Scan for the cell matching the given text and deliver its [x, y] coordinate at center. 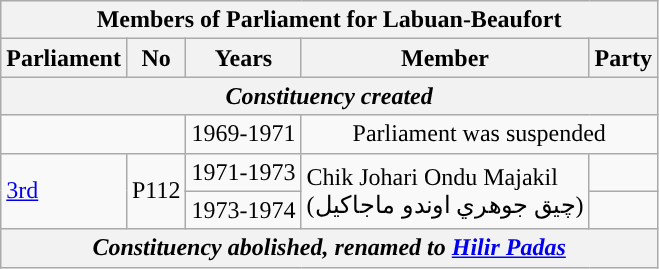
Constituency abolished, renamed to Hilir Padas [330, 248]
Years [244, 58]
No [156, 58]
Member [445, 58]
Members of Parliament for Labuan-Beaufort [330, 20]
Parliament was suspended [479, 134]
3rd [64, 191]
1969-1971 [244, 134]
1971-1973 [244, 172]
P112 [156, 191]
Chik Johari Ondu Majakil (چيق جوهري اوندو ماجاكيل) [445, 191]
Constituency created [330, 96]
Parliament [64, 58]
Party [623, 58]
1973-1974 [244, 210]
